Return the (x, y) coordinate for the center point of the cell that contains the specified text.  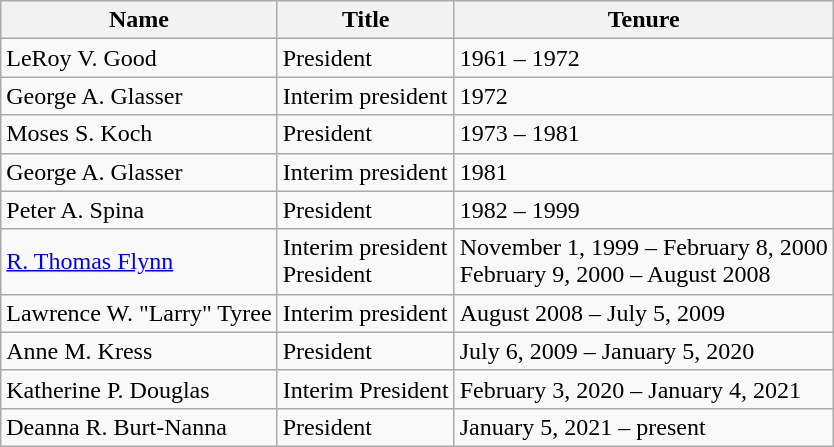
Lawrence W. "Larry" Tyree (139, 313)
Katherine P. Douglas (139, 389)
November 1, 1999 – February 8, 2000February 9, 2000 – August 2008 (644, 262)
February 3, 2020 – January 4, 2021 (644, 389)
January 5, 2021 – present (644, 427)
LeRoy V. Good (139, 58)
Anne M. Kress (139, 351)
1981 (644, 172)
Interim President (366, 389)
August 2008 – July 5, 2009 (644, 313)
Deanna R. Burt-Nanna (139, 427)
Interim presidentPresident (366, 262)
Title (366, 20)
1982 – 1999 (644, 210)
Peter A. Spina (139, 210)
July 6, 2009 – January 5, 2020 (644, 351)
1973 – 1981 (644, 134)
Tenure (644, 20)
1961 – 1972 (644, 58)
Name (139, 20)
Moses S. Koch (139, 134)
R. Thomas Flynn (139, 262)
1972 (644, 96)
